Identify which cell holds the provided text, then report its [x, y] central coordinate. 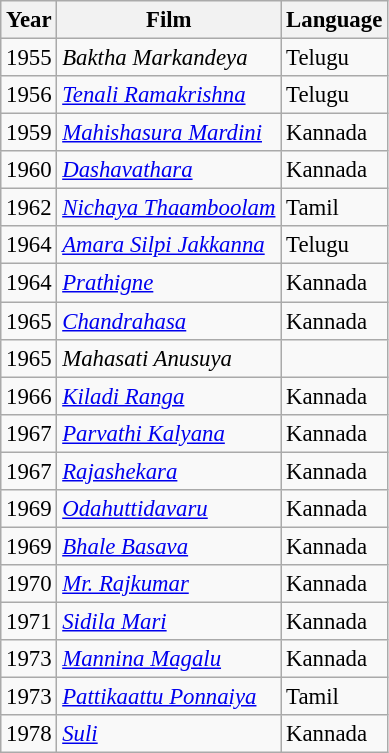
1966 [29, 396]
Rajashekara [169, 471]
1956 [29, 95]
Pattikaattu Ponnaiya [169, 697]
Nichaya Thaamboolam [169, 208]
1960 [29, 170]
Mr. Rajkumar [169, 584]
1970 [29, 584]
Dashavathara [169, 170]
Parvathi Kalyana [169, 433]
Amara Silpi Jakkanna [169, 245]
Kiladi Ranga [169, 396]
Film [169, 20]
1959 [29, 133]
Mahasati Anusuya [169, 358]
1978 [29, 734]
1962 [29, 208]
Odahuttidavaru [169, 509]
Prathigne [169, 283]
Mannina Magalu [169, 659]
Chandrahasa [169, 321]
Baktha Markandeya [169, 58]
1955 [29, 58]
Mahishasura Mardini [169, 133]
Sidila Mari [169, 621]
Bhale Basava [169, 546]
Suli [169, 734]
Year [29, 20]
Tenali Ramakrishna [169, 95]
1971 [29, 621]
Language [334, 20]
